Detect which cell encompasses the target text, then output its (X, Y) center coordinate. 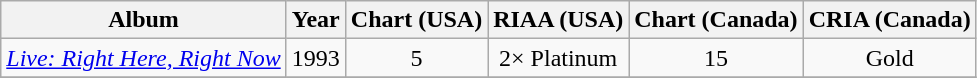
15 (716, 58)
Album (144, 20)
CRIA (Canada) (890, 20)
Year (316, 20)
1993 (316, 58)
2× Platinum (558, 58)
Live: Right Here, Right Now (144, 58)
Chart (Canada) (716, 20)
5 (416, 58)
Chart (USA) (416, 20)
RIAA (USA) (558, 20)
Gold (890, 58)
